Provide the [X, Y] coordinate of the cell's center where the given text is located.  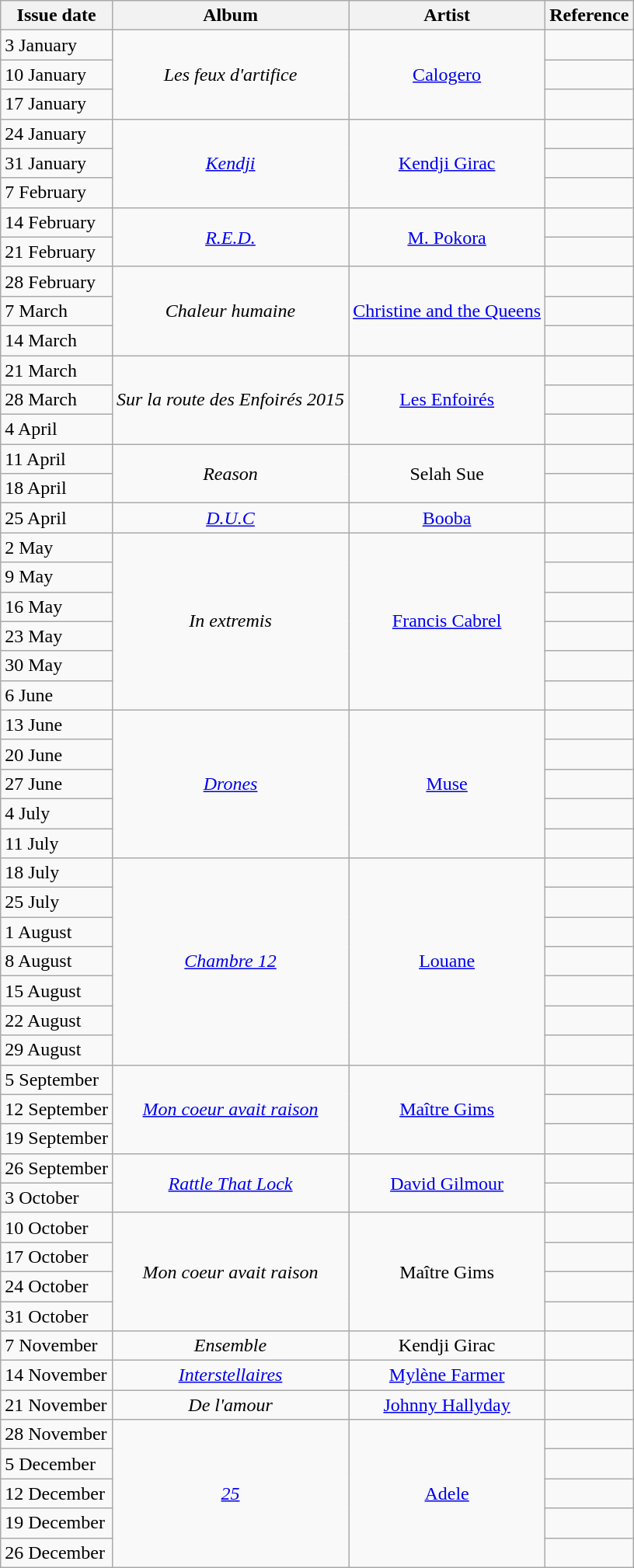
21 November [57, 1405]
Christine and the Queens [448, 311]
13 June [57, 725]
11 July [57, 843]
7 February [57, 193]
Rattle That Lock [230, 1183]
Drones [230, 784]
19 September [57, 1139]
25 April [57, 518]
Album [230, 16]
Adele [448, 1493]
M. Pokora [448, 237]
3 October [57, 1198]
4 July [57, 813]
Mylène Farmer [448, 1375]
30 May [57, 666]
4 April [57, 429]
Ensemble [230, 1346]
7 November [57, 1346]
18 April [57, 488]
Calogero [448, 75]
2 May [57, 548]
11 April [57, 459]
17 January [57, 104]
27 June [57, 784]
23 May [57, 636]
19 December [57, 1523]
8 August [57, 961]
26 December [57, 1552]
26 September [57, 1168]
3 January [57, 45]
Johnny Hallyday [448, 1405]
28 February [57, 281]
20 June [57, 754]
31 October [57, 1316]
Booba [448, 518]
15 August [57, 991]
Interstellaires [230, 1375]
R.E.D. [230, 237]
Chambre 12 [230, 961]
24 October [57, 1286]
25 July [57, 902]
31 January [57, 163]
14 February [57, 222]
Sur la route des Enfoirés 2015 [230, 400]
Francis Cabrel [448, 621]
10 January [57, 75]
9 May [57, 577]
De l'amour [230, 1405]
18 July [57, 873]
14 November [57, 1375]
29 August [57, 1050]
Issue date [57, 16]
28 March [57, 400]
Selah Sue [448, 474]
5 December [57, 1464]
Les Enfoirés [448, 400]
6 June [57, 695]
1 August [57, 932]
Chaleur humaine [230, 311]
Reference [589, 16]
7 March [57, 311]
In extremis [230, 621]
Artist [448, 16]
22 August [57, 1020]
David Gilmour [448, 1183]
Les feux d'artifice [230, 75]
5 September [57, 1080]
28 November [57, 1434]
D.U.C [230, 518]
12 December [57, 1493]
24 January [57, 134]
21 February [57, 252]
14 March [57, 340]
10 October [57, 1227]
12 September [57, 1109]
Reason [230, 474]
Muse [448, 784]
21 March [57, 370]
Kendji [230, 163]
Louane [448, 961]
16 May [57, 607]
25 [230, 1493]
17 October [57, 1257]
